Return (x, y) of the center of cell containing provided text 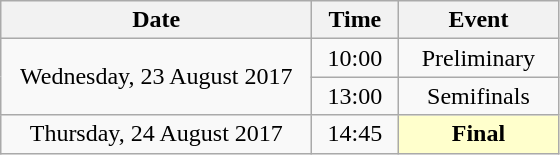
Date (156, 20)
Preliminary (478, 58)
Wednesday, 23 August 2017 (156, 77)
Final (478, 134)
Event (478, 20)
10:00 (355, 58)
Thursday, 24 August 2017 (156, 134)
Time (355, 20)
13:00 (355, 96)
Semifinals (478, 96)
14:45 (355, 134)
